From the cell containing the given text, extract its center point as (X, Y) coordinate. 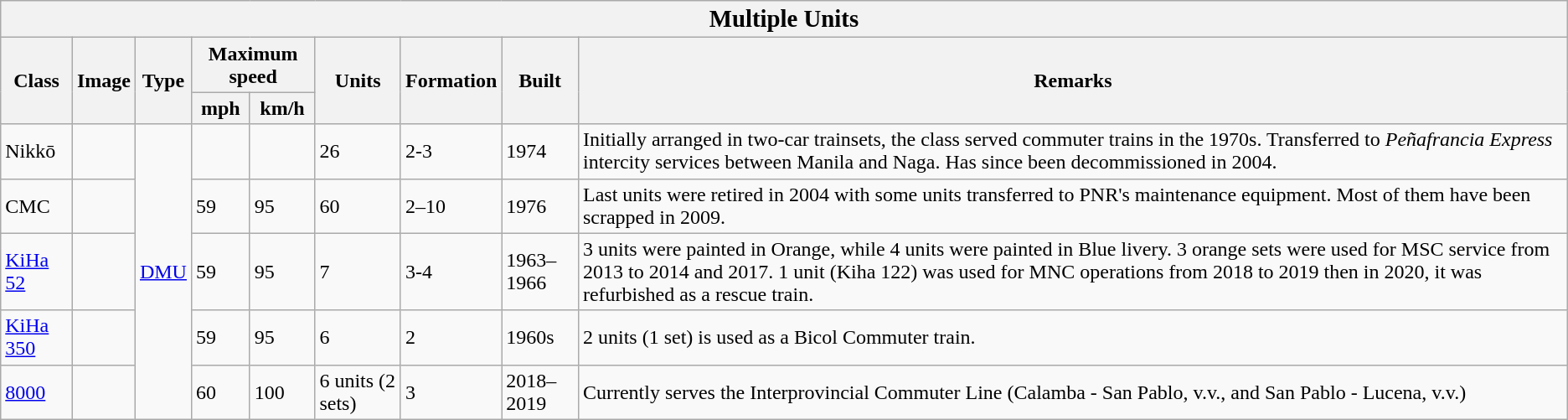
26 (358, 151)
1963–1966 (540, 272)
Class (37, 80)
100 (282, 392)
2-3 (451, 151)
km/h (282, 108)
1974 (540, 151)
6 (358, 337)
8000 (37, 392)
Remarks (1072, 80)
3 (451, 392)
1976 (540, 206)
Type (162, 80)
Multiple Units (784, 19)
6 units (2 sets) (358, 392)
Image (104, 80)
3-4 (451, 272)
KiHa 350 (37, 337)
2 (451, 337)
Units (358, 80)
Formation (451, 80)
2018–2019 (540, 392)
Currently serves the Interprovincial Commuter Line (Calamba - San Pablo, v.v., and San Pablo - Lucena, v.v.) (1072, 392)
Last units were retired in 2004 with some units transferred to PNR's maintenance equipment. Most of them have been scrapped in 2009. (1072, 206)
Nikkō (37, 151)
Built (540, 80)
7 (358, 272)
mph (220, 108)
DMU (162, 272)
2–10 (451, 206)
CMC (37, 206)
2 units (1 set) is used as a Bicol Commuter train. (1072, 337)
1960s (540, 337)
Maximum speed (253, 65)
KiHa 52 (37, 272)
